Locate the cell with the specified text and output its (X, Y) center coordinate. 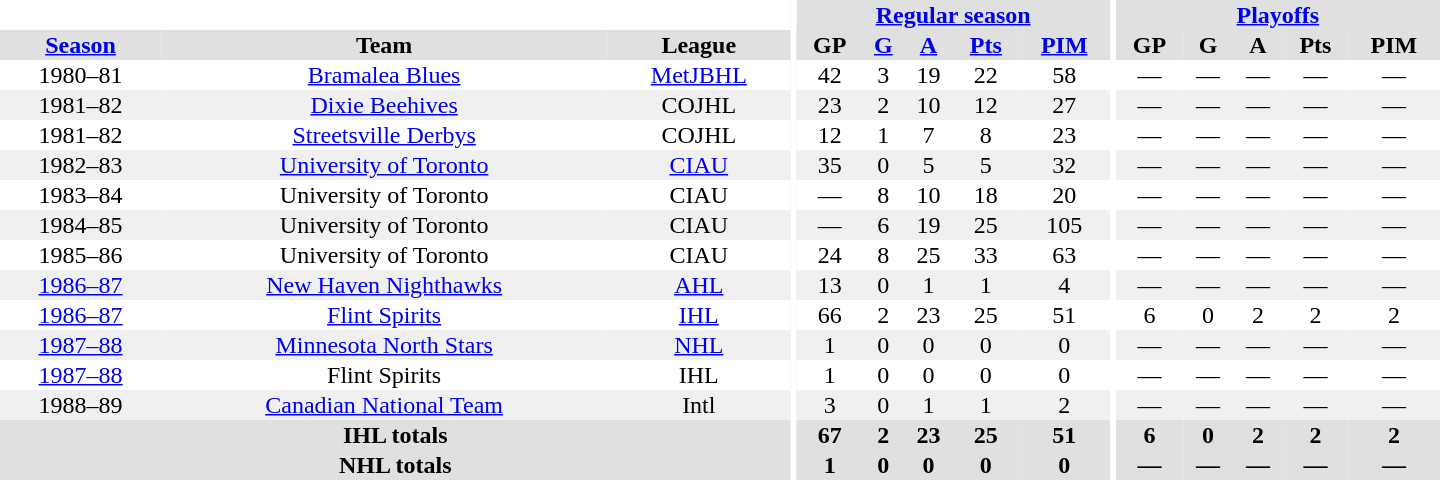
MetJBHL (698, 75)
League (698, 45)
Intl (698, 405)
1982–83 (80, 165)
Season (80, 45)
1984–85 (80, 225)
1983–84 (80, 195)
IHL totals (395, 435)
Bramalea Blues (384, 75)
Canadian National Team (384, 405)
24 (830, 255)
58 (1064, 75)
66 (830, 315)
Streetsville Derbys (384, 135)
22 (986, 75)
1988–89 (80, 405)
63 (1064, 255)
New Haven Nighthawks (384, 285)
42 (830, 75)
1985–86 (80, 255)
NHL (698, 345)
33 (986, 255)
35 (830, 165)
20 (1064, 195)
1980–81 (80, 75)
7 (928, 135)
18 (986, 195)
27 (1064, 105)
105 (1064, 225)
13 (830, 285)
4 (1064, 285)
67 (830, 435)
NHL totals (395, 465)
Minnesota North Stars (384, 345)
AHL (698, 285)
Regular season (953, 15)
Playoffs (1278, 15)
Team (384, 45)
Dixie Beehives (384, 105)
32 (1064, 165)
